Return the (X, Y) coordinate for the center point of the cell that contains the specified text.  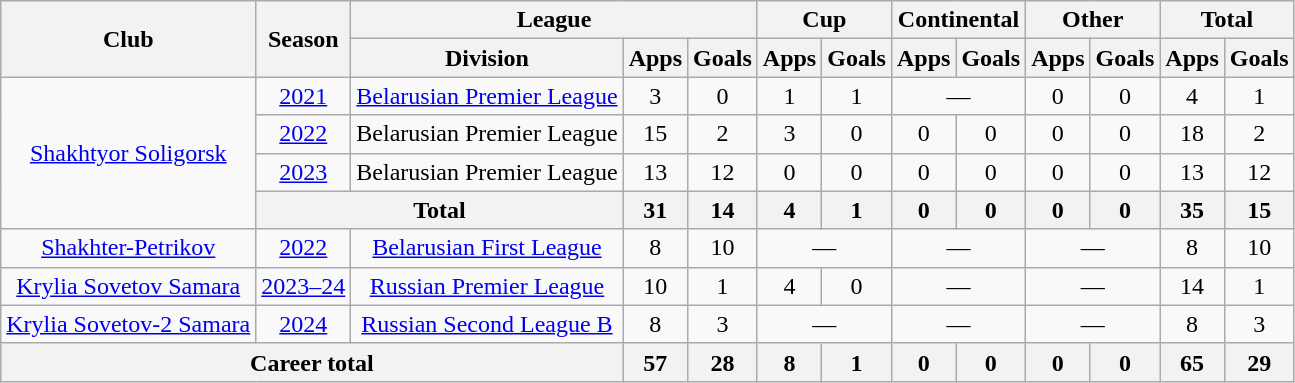
Russian Premier League (487, 286)
18 (1192, 134)
Cup (824, 20)
Career total (312, 362)
2023–24 (304, 286)
League (554, 20)
Belarusian First League (487, 248)
Krylia Sovetov-2 Samara (128, 324)
65 (1192, 362)
31 (655, 210)
Shakhter-Petrikov (128, 248)
Division (487, 58)
35 (1192, 210)
2023 (304, 172)
Club (128, 39)
28 (723, 362)
Other (1093, 20)
2024 (304, 324)
Shakhtyor Soligorsk (128, 153)
57 (655, 362)
Season (304, 39)
Continental (958, 20)
Krylia Sovetov Samara (128, 286)
Russian Second League B (487, 324)
29 (1259, 362)
2021 (304, 96)
